Return the (X, Y) coordinate for the center point of the cell that contains the specified text.  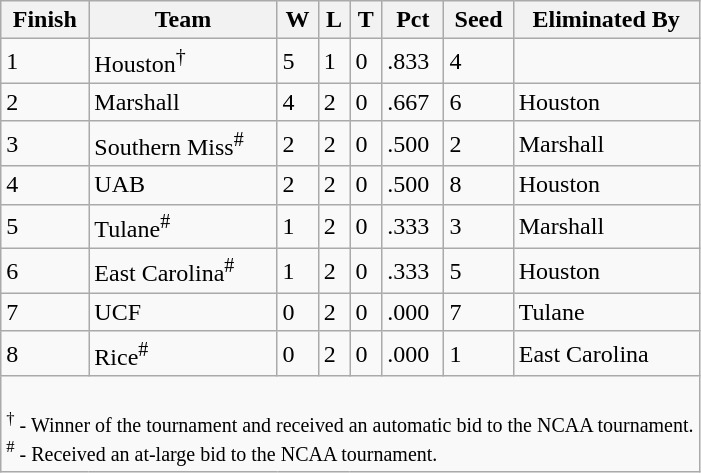
.833 (413, 62)
UCF (183, 312)
Eliminated By (606, 20)
.667 (413, 102)
T (366, 20)
Team (183, 20)
Houston† (183, 62)
UAB (183, 185)
Finish (45, 20)
East Carolina (606, 354)
† - Winner of the tournament and received an automatic bid to the NCAA tournament. # - Received an at-large bid to the NCAA tournament. (350, 424)
Pct (413, 20)
Southern Miss# (183, 144)
East Carolina# (183, 272)
Rice# (183, 354)
L (334, 20)
Tulane# (183, 226)
W (298, 20)
Seed (478, 20)
Tulane (606, 312)
